Determine the (x, y) coordinate at the center of the cell enclosing the given text.  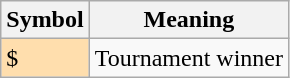
$ (45, 58)
Symbol (45, 20)
Tournament winner (188, 58)
Meaning (188, 20)
